Find where the given text appears and provide that cell's center as [X, Y] coordinate. 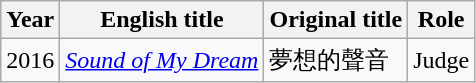
Original title [336, 20]
Year [30, 20]
Judge [442, 60]
夢想的聲音 [336, 60]
2016 [30, 60]
Sound of My Dream [162, 60]
English title [162, 20]
Role [442, 20]
